Determine the (x, y) coordinate at the center of the cell enclosing the given text.  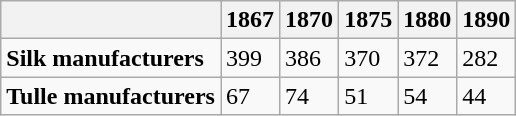
386 (310, 58)
1875 (368, 20)
399 (250, 58)
54 (428, 96)
372 (428, 58)
282 (486, 58)
1870 (310, 20)
1867 (250, 20)
1880 (428, 20)
74 (310, 96)
Tulle manufacturers (111, 96)
67 (250, 96)
51 (368, 96)
1890 (486, 20)
Silk manufacturers (111, 58)
44 (486, 96)
370 (368, 58)
